Capture the cell that displays the provided text and extract its [X, Y] central coordinate. 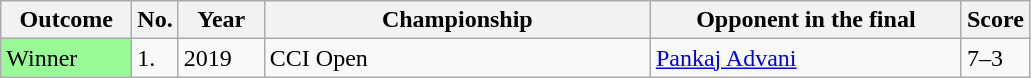
Championship [457, 20]
Year [221, 20]
Opponent in the final [806, 20]
Pankaj Advani [806, 58]
1. [155, 58]
Outcome [66, 20]
Score [995, 20]
7–3 [995, 58]
CCI Open [457, 58]
No. [155, 20]
Winner [66, 58]
2019 [221, 58]
